Capture the cell that displays the provided text and extract its [x, y] central coordinate. 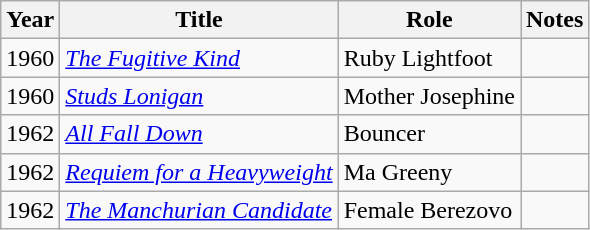
Ruby Lightfoot [429, 58]
Mother Josephine [429, 96]
Studs Lonigan [199, 96]
Female Berezovo [429, 210]
Role [429, 20]
Year [30, 20]
Ma Greeny [429, 172]
Bouncer [429, 134]
Requiem for a Heavyweight [199, 172]
Title [199, 20]
The Fugitive Kind [199, 58]
The Manchurian Candidate [199, 210]
Notes [554, 20]
All Fall Down [199, 134]
